Scan for the cell matching the given text and deliver its (x, y) coordinate at center. 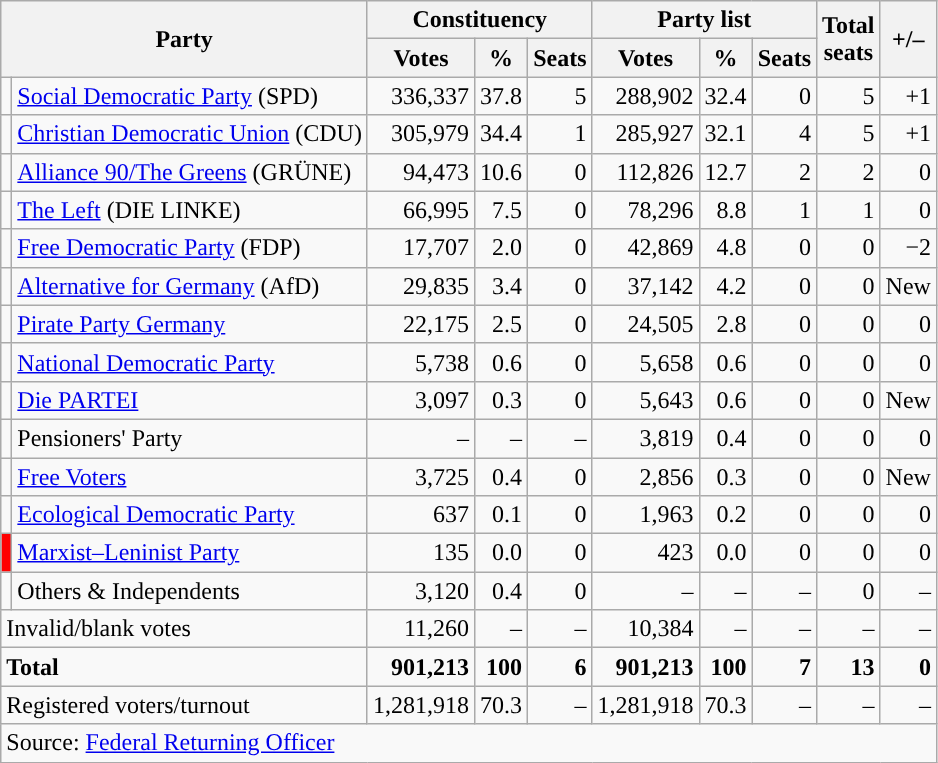
4 (784, 134)
78,296 (646, 210)
Invalid/blank votes (184, 629)
2.0 (502, 248)
3,725 (420, 477)
135 (420, 553)
3.4 (502, 286)
7 (784, 667)
1,963 (646, 515)
285,927 (646, 134)
42,869 (646, 248)
10,384 (646, 629)
4.2 (726, 286)
5,643 (646, 400)
3,819 (646, 438)
The Left (DIE LINKE) (190, 210)
305,979 (420, 134)
94,473 (420, 172)
7.5 (502, 210)
Party (184, 39)
Total (184, 667)
24,505 (646, 324)
4.8 (726, 248)
Christian Democratic Union (CDU) (190, 134)
Free Voters (190, 477)
112,826 (646, 172)
17,707 (420, 248)
2.5 (502, 324)
Die PARTEI (190, 400)
22,175 (420, 324)
Pensioners' Party (190, 438)
637 (420, 515)
13 (849, 667)
34.4 (502, 134)
Alternative for Germany (AfD) (190, 286)
2.8 (726, 324)
Registered voters/turnout (184, 705)
0.2 (726, 515)
2,856 (646, 477)
Totalseats (849, 39)
37,142 (646, 286)
32.4 (726, 96)
National Democratic Party (190, 362)
288,902 (646, 96)
3,097 (420, 400)
11,260 (420, 629)
Social Democratic Party (SPD) (190, 96)
Marxist–Leninist Party (190, 553)
Others & Independents (190, 591)
37.8 (502, 96)
Ecological Democratic Party (190, 515)
10.6 (502, 172)
336,337 (420, 96)
Alliance 90/The Greens (GRÜNE) (190, 172)
Constituency (480, 20)
−2 (908, 248)
0.1 (502, 515)
423 (646, 553)
+/– (908, 39)
Free Democratic Party (FDP) (190, 248)
Pirate Party Germany (190, 324)
6 (560, 667)
66,995 (420, 210)
12.7 (726, 172)
5,658 (646, 362)
29,835 (420, 286)
3,120 (420, 591)
Party list (704, 20)
5,738 (420, 362)
Source: Federal Returning Officer (469, 743)
32.1 (726, 134)
8.8 (726, 210)
